Return the [x, y] coordinate for the center point of the cell that contains the specified text.  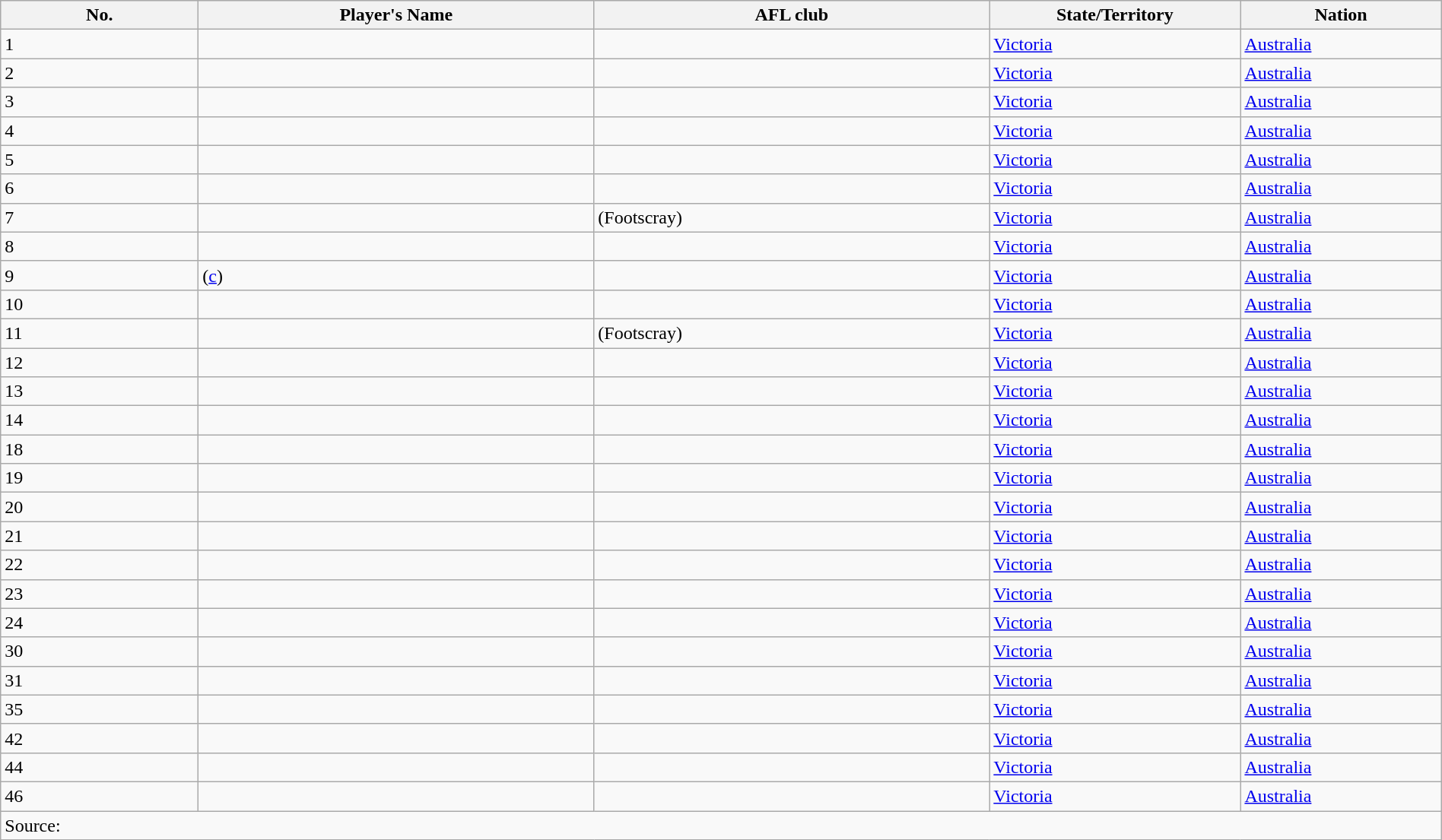
4 [100, 131]
3 [100, 102]
14 [100, 420]
18 [100, 449]
10 [100, 304]
Player's Name [396, 15]
5 [100, 160]
23 [100, 594]
21 [100, 536]
20 [100, 507]
31 [100, 680]
2 [100, 73]
30 [100, 651]
Nation [1341, 15]
46 [100, 796]
11 [100, 333]
35 [100, 709]
6 [100, 189]
(c) [396, 275]
No. [100, 15]
13 [100, 391]
7 [100, 217]
1 [100, 44]
AFL club [792, 15]
Source: [721, 825]
12 [100, 363]
44 [100, 767]
State/Territory [1115, 15]
24 [100, 623]
22 [100, 565]
9 [100, 275]
8 [100, 246]
19 [100, 478]
42 [100, 738]
